Return the [x, y] coordinate for the center point of the cell that contains the specified text.  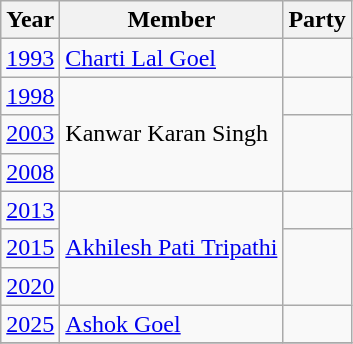
2003 [30, 134]
Ashok Goel [172, 324]
1993 [30, 58]
Member [172, 20]
1998 [30, 96]
Charti Lal Goel [172, 58]
2025 [30, 324]
2013 [30, 210]
Kanwar Karan Singh [172, 134]
Year [30, 20]
Akhilesh Pati Tripathi [172, 248]
2008 [30, 172]
2015 [30, 248]
Party [317, 20]
2020 [30, 286]
